Return the (X, Y) coordinate for the center point of the cell that contains the specified text.  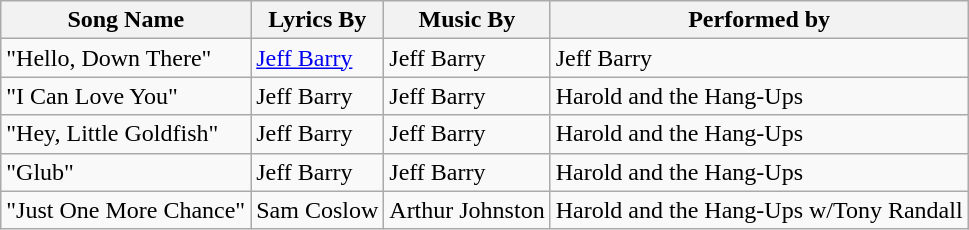
Sam Coslow (318, 210)
Song Name (126, 20)
Lyrics By (318, 20)
Arthur Johnston (467, 210)
"Hey, Little Goldfish" (126, 134)
"Hello, Down There" (126, 58)
"I Can Love You" (126, 96)
Performed by (759, 20)
"Glub" (126, 172)
Harold and the Hang-Ups w/Tony Randall (759, 210)
"Just One More Chance" (126, 210)
Music By (467, 20)
